Provide the [X, Y] coordinate of the cell's center where the given text is located.  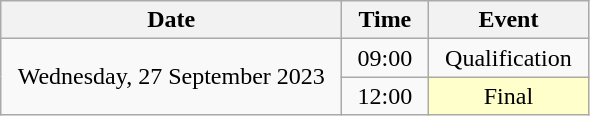
12:00 [385, 96]
09:00 [385, 58]
Time [385, 20]
Event [508, 20]
Final [508, 96]
Date [172, 20]
Wednesday, 27 September 2023 [172, 77]
Qualification [508, 58]
